Output the [x, y] coordinate of the center of the cell containing the given text.  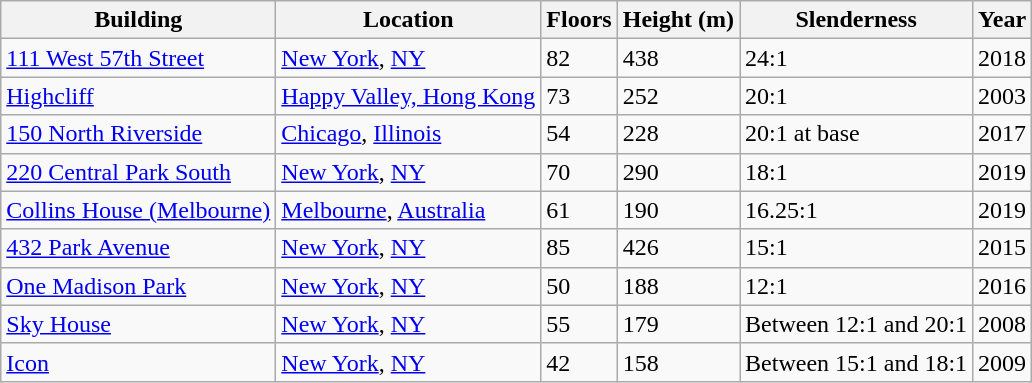
85 [579, 248]
Sky House [138, 324]
2003 [1002, 96]
Between 12:1 and 20:1 [856, 324]
188 [678, 286]
61 [579, 210]
438 [678, 58]
50 [579, 286]
111 West 57th Street [138, 58]
12:1 [856, 286]
179 [678, 324]
2018 [1002, 58]
15:1 [856, 248]
158 [678, 362]
Icon [138, 362]
2017 [1002, 134]
55 [579, 324]
190 [678, 210]
2015 [1002, 248]
Happy Valley, Hong Kong [408, 96]
Height (m) [678, 20]
One Madison Park [138, 286]
Melbourne, Australia [408, 210]
Slenderness [856, 20]
54 [579, 134]
290 [678, 172]
2008 [1002, 324]
70 [579, 172]
24:1 [856, 58]
20:1 at base [856, 134]
18:1 [856, 172]
Between 15:1 and 18:1 [856, 362]
Year [1002, 20]
Chicago, Illinois [408, 134]
82 [579, 58]
432 Park Avenue [138, 248]
Building [138, 20]
228 [678, 134]
Highcliff [138, 96]
150 North Riverside [138, 134]
20:1 [856, 96]
73 [579, 96]
42 [579, 362]
16.25:1 [856, 210]
Location [408, 20]
Floors [579, 20]
2009 [1002, 362]
220 Central Park South [138, 172]
2016 [1002, 286]
426 [678, 248]
252 [678, 96]
Collins House (Melbourne) [138, 210]
